Find where the given text appears and provide that cell's center as [X, Y] coordinate. 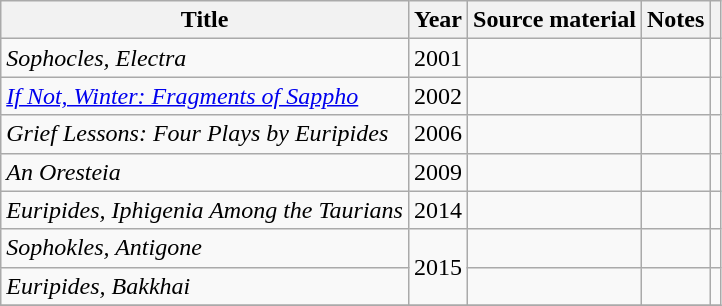
Euripides, Bakkhai [205, 286]
Year [438, 20]
Source material [555, 20]
Sophokles, Antigone [205, 248]
Title [205, 20]
Sophocles, Electra [205, 58]
2014 [438, 210]
2015 [438, 267]
Grief Lessons: Four Plays by Euripides [205, 134]
2002 [438, 96]
2001 [438, 58]
An Oresteia [205, 172]
If Not, Winter: Fragments of Sappho [205, 96]
2009 [438, 172]
2006 [438, 134]
Notes [675, 20]
Euripides, Iphigenia Among the Taurians [205, 210]
